Detect which cell encompasses the target text, then output its [x, y] center coordinate. 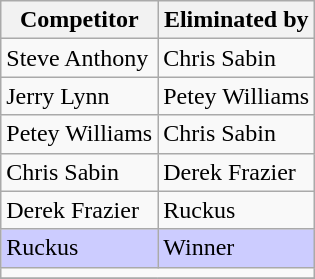
Jerry Lynn [80, 96]
Competitor [80, 20]
Steve Anthony [80, 58]
Winner [236, 248]
Eliminated by [236, 20]
